Locate the cell with the specified text and output its (x, y) center coordinate. 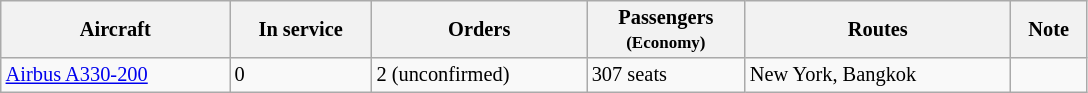
0 (301, 75)
Airbus A330-200 (116, 75)
In service (301, 29)
Routes (878, 29)
New York, Bangkok (878, 75)
307 seats (666, 75)
Aircraft (116, 29)
Passengers (Economy) (666, 29)
2 (unconfirmed) (480, 75)
Orders (480, 29)
Note (1049, 29)
